Find where the given text appears and provide that cell's center as (x, y) coordinate. 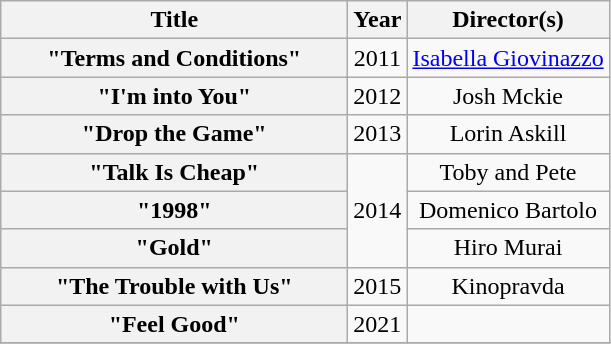
Director(s) (508, 20)
Toby and Pete (508, 172)
"Terms and Conditions" (174, 58)
"The Trouble with Us" (174, 286)
Domenico Bartolo (508, 210)
Josh Mckie (508, 96)
2011 (378, 58)
Year (378, 20)
Isabella Giovinazzo (508, 58)
"I'm into You" (174, 96)
2014 (378, 210)
2015 (378, 286)
Hiro Murai (508, 248)
2021 (378, 324)
Lorin Askill (508, 134)
Title (174, 20)
"Feel Good" (174, 324)
"Drop the Game" (174, 134)
"Gold" (174, 248)
2012 (378, 96)
"Talk Is Cheap" (174, 172)
2013 (378, 134)
Kinopravda (508, 286)
"1998" (174, 210)
